Scan for the cell matching the given text and deliver its [x, y] coordinate at center. 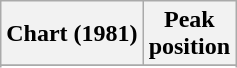
Peakposition [189, 34]
Chart (1981) [72, 34]
